Capture the cell that displays the provided text and extract its [x, y] central coordinate. 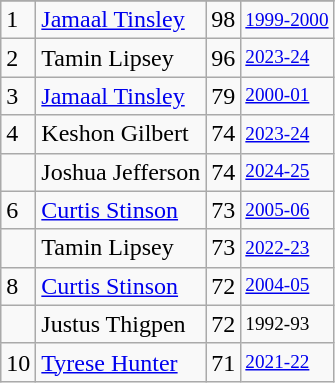
8 [18, 286]
2022-23 [287, 248]
2024-25 [287, 172]
6 [18, 210]
1992-93 [287, 324]
2005-06 [287, 210]
Tyrese Hunter [121, 362]
96 [224, 58]
1 [18, 20]
Joshua Jefferson [121, 172]
98 [224, 20]
2 [18, 58]
2004-05 [287, 286]
10 [18, 362]
3 [18, 96]
1999-2000 [287, 20]
2021-22 [287, 362]
71 [224, 362]
79 [224, 96]
Justus Thigpen [121, 324]
Keshon Gilbert [121, 134]
2000-01 [287, 96]
4 [18, 134]
